Determine the (x, y) coordinate at the center of the cell enclosing the given text.  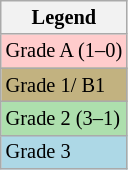
Grade 3 (64, 152)
Grade A (1–0) (64, 51)
Grade 2 (3–1) (64, 118)
Grade 1/ B1 (64, 85)
Legend (64, 17)
